Identify which cell holds the provided text, then report its (x, y) central coordinate. 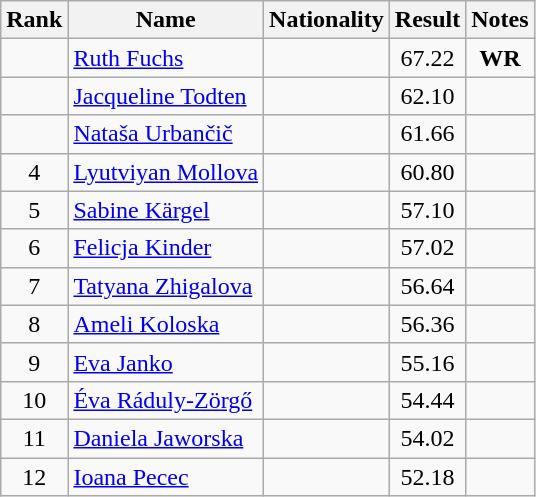
Tatyana Zhigalova (166, 286)
57.02 (427, 248)
Lyutviyan Mollova (166, 172)
7 (34, 286)
5 (34, 210)
Ameli Koloska (166, 324)
Ruth Fuchs (166, 58)
62.10 (427, 96)
8 (34, 324)
Jacqueline Todten (166, 96)
9 (34, 362)
12 (34, 477)
Name (166, 20)
Ioana Pecec (166, 477)
57.10 (427, 210)
Éva Ráduly-Zörgő (166, 400)
WR (500, 58)
Notes (500, 20)
6 (34, 248)
56.64 (427, 286)
11 (34, 438)
52.18 (427, 477)
Sabine Kärgel (166, 210)
4 (34, 172)
55.16 (427, 362)
Felicja Kinder (166, 248)
10 (34, 400)
60.80 (427, 172)
54.44 (427, 400)
Nataša Urbančič (166, 134)
Result (427, 20)
Daniela Jaworska (166, 438)
Eva Janko (166, 362)
56.36 (427, 324)
Rank (34, 20)
54.02 (427, 438)
61.66 (427, 134)
Nationality (327, 20)
67.22 (427, 58)
